Return [X, Y] of the center of cell containing provided text 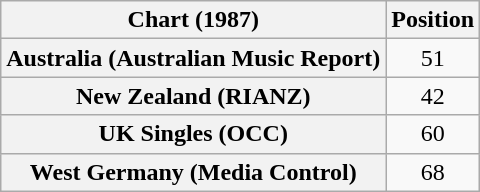
New Zealand (RIANZ) [194, 96]
UK Singles (OCC) [194, 134]
68 [433, 172]
Australia (Australian Music Report) [194, 58]
Position [433, 20]
42 [433, 96]
Chart (1987) [194, 20]
51 [433, 58]
West Germany (Media Control) [194, 172]
60 [433, 134]
